Identify which cell holds the provided text, then report its (X, Y) central coordinate. 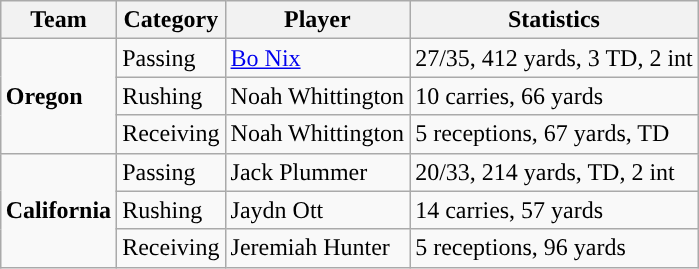
5 receptions, 96 yards (554, 248)
Category (171, 20)
14 carries, 57 yards (554, 210)
Player (318, 20)
20/33, 214 yards, TD, 2 int (554, 172)
Jeremiah Hunter (318, 248)
Statistics (554, 20)
5 receptions, 67 yards, TD (554, 134)
Jack Plummer (318, 172)
California (58, 210)
27/35, 412 yards, 3 TD, 2 int (554, 58)
Bo Nix (318, 58)
Team (58, 20)
Jaydn Ott (318, 210)
Oregon (58, 96)
10 carries, 66 yards (554, 96)
